From the cell containing the given text, extract its center point as [x, y] coordinate. 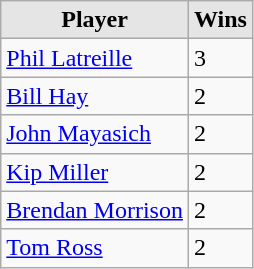
Kip Miller [95, 172]
Brendan Morrison [95, 210]
Phil Latreille [95, 58]
John Mayasich [95, 134]
Player [95, 20]
Tom Ross [95, 248]
Bill Hay [95, 96]
Wins [220, 20]
3 [220, 58]
